From the cell containing the given text, extract its center point as [X, Y] coordinate. 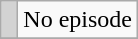
No episode [78, 20]
